Identify which cell holds the provided text, then report its (X, Y) central coordinate. 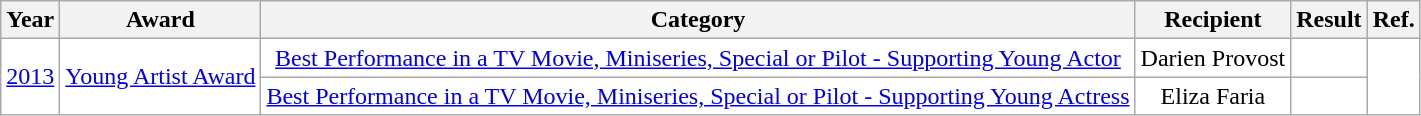
Award (160, 20)
2013 (30, 77)
Recipient (1213, 20)
Darien Provost (1213, 58)
Category (698, 20)
Best Performance in a TV Movie, Miniseries, Special or Pilot - Supporting Young Actress (698, 96)
Result (1329, 20)
Best Performance in a TV Movie, Miniseries, Special or Pilot - Supporting Young Actor (698, 58)
Year (30, 20)
Eliza Faria (1213, 96)
Young Artist Award (160, 77)
Ref. (1394, 20)
